Locate the cell with the specified text and output its (x, y) center coordinate. 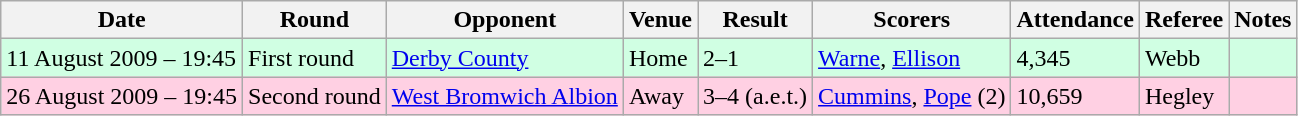
2–1 (756, 58)
11 August 2009 – 19:45 (122, 58)
Referee (1184, 20)
Opponent (504, 20)
Scorers (912, 20)
Derby County (504, 58)
3–4 (a.e.t.) (756, 96)
Away (660, 96)
Hegley (1184, 96)
First round (315, 58)
Second round (315, 96)
10,659 (1075, 96)
4,345 (1075, 58)
West Bromwich Albion (504, 96)
Warne, Ellison (912, 58)
Result (756, 20)
Attendance (1075, 20)
Notes (1263, 20)
26 August 2009 – 19:45 (122, 96)
Round (315, 20)
Venue (660, 20)
Cummins, Pope (2) (912, 96)
Home (660, 58)
Webb (1184, 58)
Date (122, 20)
